Identify which cell holds the provided text, then report its (x, y) central coordinate. 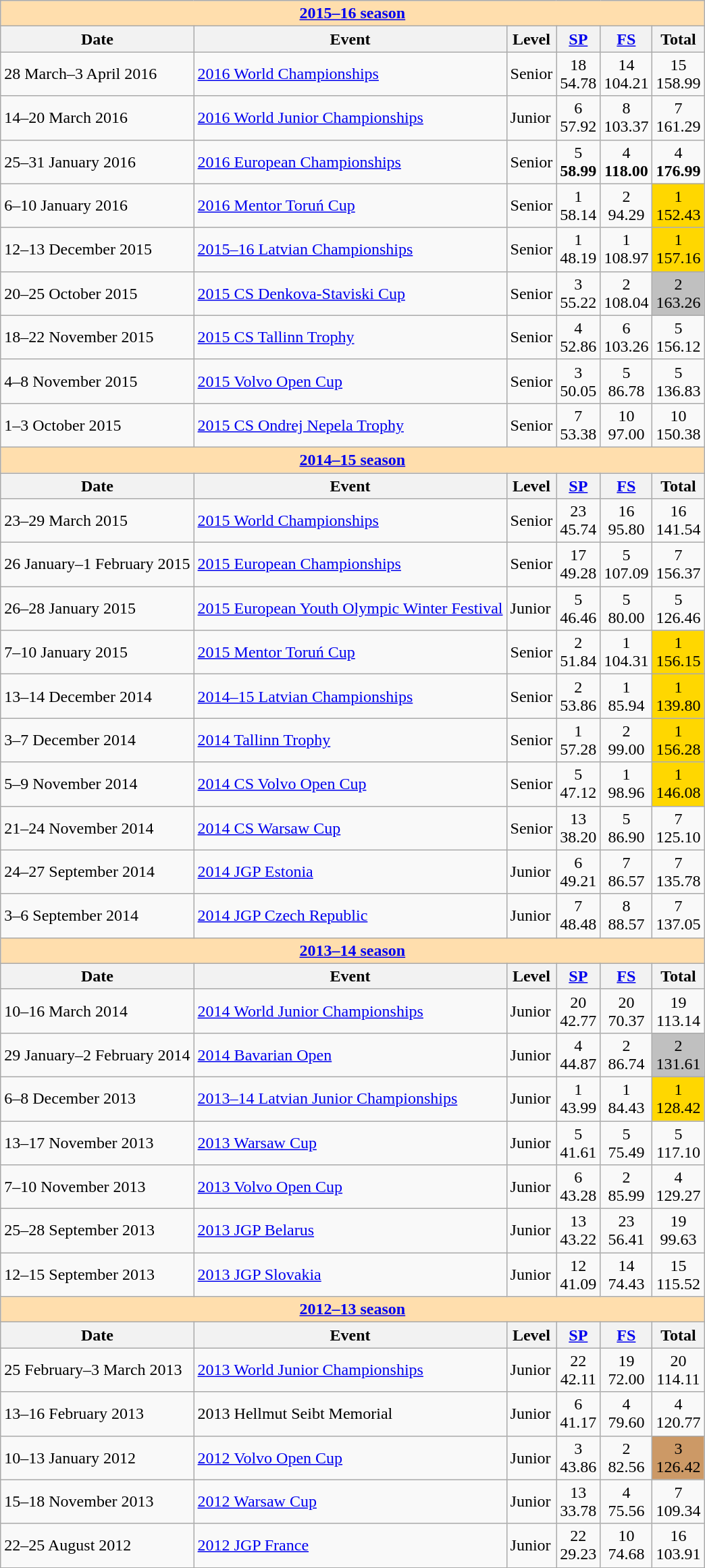
2012 Warsaw Cup (350, 1501)
2015 European Youth Olympic Winter Festival (350, 609)
5 58.99 (578, 162)
6 57.92 (578, 117)
2 163.26 (678, 293)
4 176.99 (678, 162)
2014–15 season (352, 460)
2015–16 Latvian Championships (350, 250)
13–14 December 2014 (97, 697)
6 43.28 (578, 1187)
13–16 February 2013 (97, 1413)
3 43.86 (578, 1458)
5 86.90 (627, 828)
2 99.00 (627, 740)
20 114.11 (678, 1370)
4 118.00 (627, 162)
2015 CS Tallinn Trophy (350, 337)
13 43.22 (578, 1231)
5 75.49 (627, 1142)
3 55.22 (578, 293)
2016 World Junior Championships (350, 117)
10 74.68 (627, 1546)
28 March–3 April 2016 (97, 74)
1 139.80 (678, 697)
2 131.61 (678, 1054)
14 74.43 (627, 1274)
19 99.63 (678, 1231)
23 56.41 (627, 1231)
1 146.08 (678, 784)
15 115.52 (678, 1274)
2012 JGP France (350, 1546)
2015 Mentor Toruń Cup (350, 652)
2014 Tallinn Trophy (350, 740)
6–10 January 2016 (97, 205)
2015–16 season (352, 13)
4 129.27 (678, 1187)
22 29.23 (578, 1546)
7 53.38 (578, 425)
12–15 September 2013 (97, 1274)
7–10 November 2013 (97, 1187)
12–13 December 2015 (97, 250)
19 72.00 (627, 1370)
2013 Hellmut Seibt Memorial (350, 1413)
14 104.21 (627, 74)
2014 CS Volvo Open Cup (350, 784)
2013–14 Latvian Junior Championships (350, 1099)
2013 JGP Slovakia (350, 1274)
6 103.26 (627, 337)
2014 Bavarian Open (350, 1054)
4 44.87 (578, 1054)
7 109.34 (678, 1501)
17 49.28 (578, 564)
4 52.86 (578, 337)
10 97.00 (627, 425)
23 45.74 (578, 521)
26–28 January 2015 (97, 609)
1 156.28 (678, 740)
1 84.43 (627, 1099)
6 41.17 (578, 1413)
2013 Volvo Open Cup (350, 1187)
4 120.77 (678, 1413)
7 48.48 (578, 915)
2013 JGP Belarus (350, 1231)
3 126.42 (678, 1458)
5 136.83 (678, 381)
2015 European Championships (350, 564)
15–18 November 2013 (97, 1501)
25 February–3 March 2013 (97, 1370)
4 75.56 (627, 1501)
4 79.60 (627, 1413)
5 107.09 (627, 564)
13 38.20 (578, 828)
26 January–1 February 2015 (97, 564)
5 47.12 (578, 784)
15 158.99 (678, 74)
1 128.42 (678, 1099)
2013–14 season (352, 950)
10–16 March 2014 (97, 1011)
24–27 September 2014 (97, 872)
5 80.00 (627, 609)
2014 JGP Czech Republic (350, 915)
13–17 November 2013 (97, 1142)
1 104.31 (627, 652)
14–20 March 2016 (97, 117)
2014 CS Warsaw Cup (350, 828)
3–7 December 2014 (97, 740)
2014 JGP Estonia (350, 872)
6–8 December 2013 (97, 1099)
1 108.97 (627, 250)
7 156.37 (678, 564)
2 51.84 (578, 652)
1 157.16 (678, 250)
7–10 January 2015 (97, 652)
2014 World Junior Championships (350, 1011)
23–29 March 2015 (97, 521)
29 January–2 February 2014 (97, 1054)
8 103.37 (627, 117)
16 141.54 (678, 521)
5–9 November 2014 (97, 784)
1 152.43 (678, 205)
5 156.12 (678, 337)
7 135.78 (678, 872)
25–31 January 2016 (97, 162)
18 54.78 (578, 74)
20 70.37 (627, 1011)
2015 World Championships (350, 521)
3 50.05 (578, 381)
20 42.77 (578, 1011)
3–6 September 2014 (97, 915)
5 126.46 (678, 609)
1 156.15 (678, 652)
2016 World Championships (350, 74)
12 41.09 (578, 1274)
2 86.74 (627, 1054)
4–8 November 2015 (97, 381)
7 86.57 (627, 872)
20–25 October 2015 (97, 293)
10 150.38 (678, 425)
1 48.19 (578, 250)
2015 CS Ondrej Nepela Trophy (350, 425)
5 86.78 (627, 381)
2015 Volvo Open Cup (350, 381)
22 42.11 (578, 1370)
13 33.78 (578, 1501)
2012 Volvo Open Cup (350, 1458)
8 88.57 (627, 915)
19 113.14 (678, 1011)
16 103.91 (678, 1546)
2016 Mentor Toruń Cup (350, 205)
2 53.86 (578, 697)
1–3 October 2015 (97, 425)
7 161.29 (678, 117)
5 41.61 (578, 1142)
6 49.21 (578, 872)
1 57.28 (578, 740)
2012–13 season (352, 1309)
22–25 August 2012 (97, 1546)
1 98.96 (627, 784)
2014–15 Latvian Championships (350, 697)
16 95.80 (627, 521)
7 125.10 (678, 828)
2 82.56 (627, 1458)
1 85.94 (627, 697)
2 108.04 (627, 293)
18–22 November 2015 (97, 337)
2 85.99 (627, 1187)
5 46.46 (578, 609)
2013 World Junior Championships (350, 1370)
2016 European Championships (350, 162)
5 117.10 (678, 1142)
1 58.14 (578, 205)
21–24 November 2014 (97, 828)
25–28 September 2013 (97, 1231)
10–13 January 2012 (97, 1458)
2013 Warsaw Cup (350, 1142)
1 43.99 (578, 1099)
7 137.05 (678, 915)
2 94.29 (627, 205)
2015 CS Denkova-Staviski Cup (350, 293)
